Return (X, Y) of the center of cell containing provided text 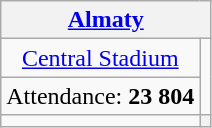
Attendance: 23 804 (100, 96)
Central Stadium (100, 58)
Almaty (106, 20)
